Identify which cell holds the provided text, then report its [X, Y] central coordinate. 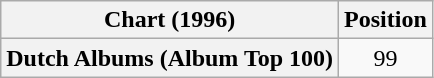
Chart (1996) [170, 20]
99 [386, 58]
Dutch Albums (Album Top 100) [170, 58]
Position [386, 20]
